Return (X, Y) of the center of cell containing provided text 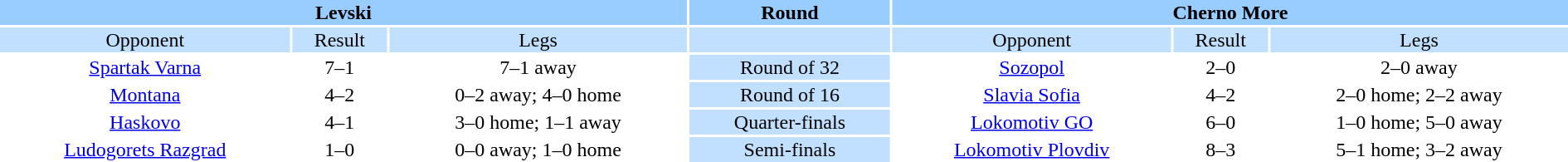
Sozopol (1032, 67)
2–0 (1220, 67)
Haskovo (145, 122)
0–0 away; 1–0 home (538, 150)
Slavia Sofia (1032, 95)
1–0 (340, 150)
7–1 (340, 67)
4–1 (340, 122)
Round of 32 (790, 67)
Round of 16 (790, 95)
Spartak Varna (145, 67)
Montana (145, 95)
2–0 away (1419, 67)
Cherno More (1230, 12)
Quarter-finals (790, 122)
Levski (343, 12)
Round (790, 12)
2–0 home; 2–2 away (1419, 95)
Semi-finals (790, 150)
5–1 home; 3–2 away (1419, 150)
Lokomotiv GO (1032, 122)
0–2 away; 4–0 home (538, 95)
7–1 away (538, 67)
3–0 home; 1–1 away (538, 122)
Lokomotiv Plovdiv (1032, 150)
Ludogorets Razgrad (145, 150)
1–0 home; 5–0 away (1419, 122)
6–0 (1220, 122)
8–3 (1220, 150)
